Return the (X, Y) coordinate for the center point of the cell that contains the specified text.  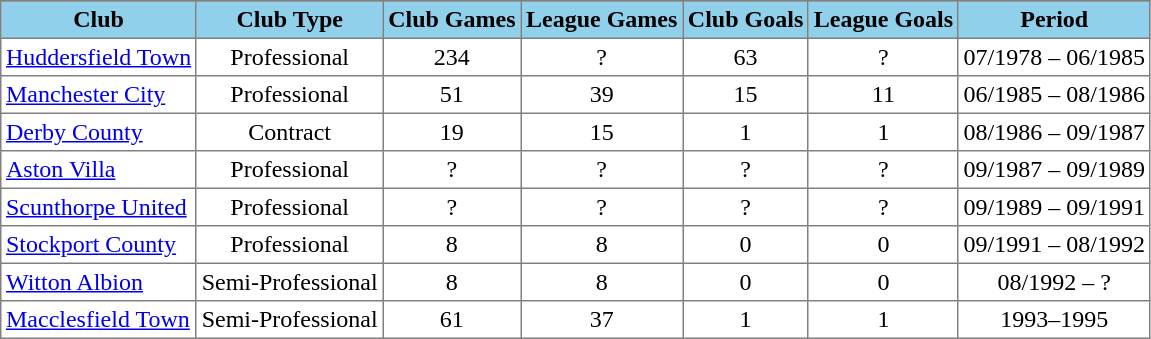
Aston Villa (99, 170)
06/1985 – 08/1986 (1054, 95)
08/1992 – ? (1054, 282)
Scunthorpe United (99, 207)
1993–1995 (1054, 320)
09/1989 – 09/1991 (1054, 207)
61 (452, 320)
League Goals (883, 20)
Contract (289, 132)
07/1978 – 06/1985 (1054, 57)
63 (746, 57)
Manchester City (99, 95)
09/1987 – 09/1989 (1054, 170)
Period (1054, 20)
Club Goals (746, 20)
37 (602, 320)
Huddersfield Town (99, 57)
09/1991 – 08/1992 (1054, 245)
11 (883, 95)
Club Type (289, 20)
234 (452, 57)
Stockport County (99, 245)
Club Games (452, 20)
Witton Albion (99, 282)
League Games (602, 20)
39 (602, 95)
Derby County (99, 132)
19 (452, 132)
08/1986 – 09/1987 (1054, 132)
Club (99, 20)
51 (452, 95)
Macclesfield Town (99, 320)
